Pinpoint the cell where the given text exists, returning its (X, Y) midpoint coordinate. 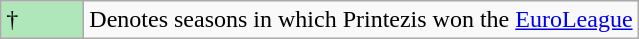
Denotes seasons in which Printezis won the EuroLeague (361, 20)
† (42, 20)
